Find where the given text appears and provide that cell's center as [x, y] coordinate. 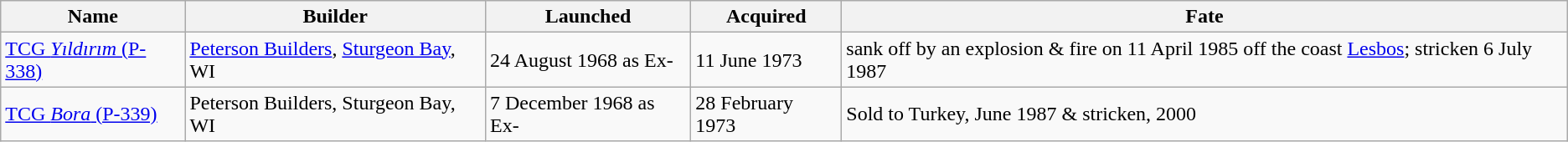
sank off by an explosion & fire on 11 April 1985 off the coast Lesbos; stricken 6 July 1987 [1204, 60]
Sold to Turkey, June 1987 & stricken, 2000 [1204, 114]
TCG Yıldırım (P-338) [93, 60]
28 February 1973 [766, 114]
24 August 1968 as Ex- [588, 60]
7 December 1968 as Ex- [588, 114]
Builder [335, 17]
Fate [1204, 17]
TCG Bora (P-339) [93, 114]
11 June 1973 [766, 60]
Name [93, 17]
Acquired [766, 17]
Launched [588, 17]
